Output the (X, Y) coordinate of the center of the cell containing the given text.  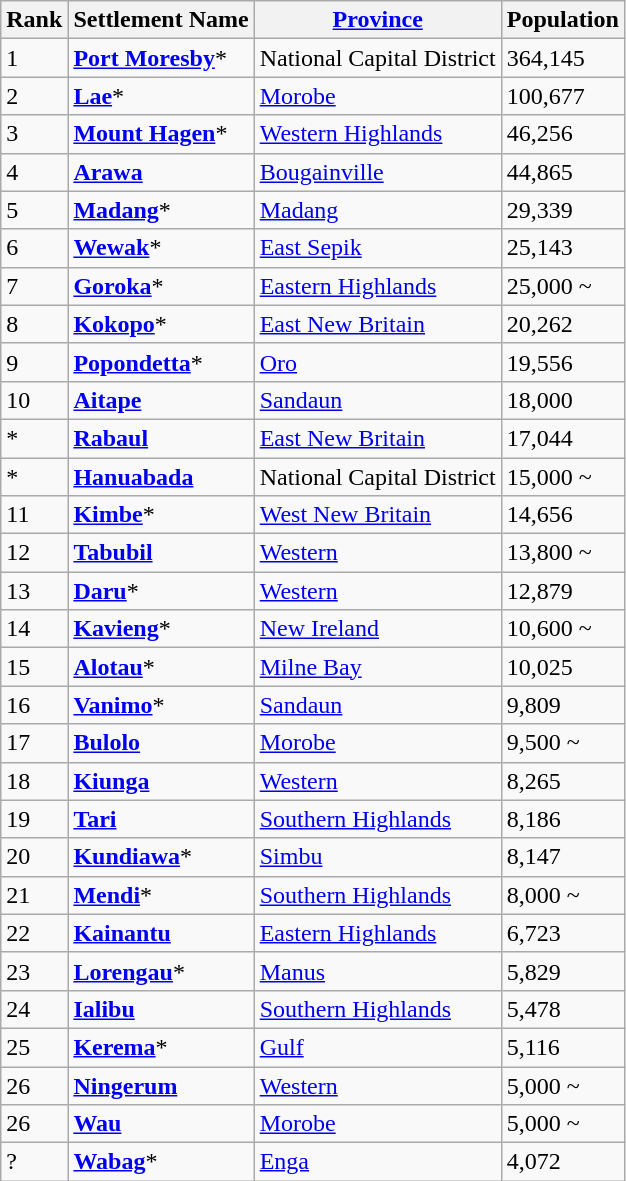
19,556 (562, 362)
Wewak* (161, 248)
Kundiawa* (161, 857)
Wau (161, 1124)
13,800 ~ (562, 553)
Rabaul (161, 438)
17,044 (562, 438)
Ningerum (161, 1085)
3 (34, 134)
14,656 (562, 515)
Population (562, 20)
20 (34, 857)
8,000 ~ (562, 895)
Wabag* (161, 1162)
4 (34, 172)
1 (34, 58)
18,000 (562, 400)
Alotau* (161, 667)
Gulf (378, 1047)
20,262 (562, 324)
9 (34, 362)
5,116 (562, 1047)
10 (34, 400)
10,025 (562, 667)
Kimbe* (161, 515)
21 (34, 895)
Hanuabada (161, 477)
8,147 (562, 857)
Simbu (378, 857)
East Sepik (378, 248)
Ialibu (161, 1009)
Milne Bay (378, 667)
14 (34, 629)
100,677 (562, 96)
? (34, 1162)
7 (34, 286)
364,145 (562, 58)
Bougainville (378, 172)
Kerema* (161, 1047)
Kainantu (161, 933)
Vanimo* (161, 705)
12 (34, 553)
11 (34, 515)
13 (34, 591)
West New Britain (378, 515)
Manus (378, 971)
Arawa (161, 172)
Rank (34, 20)
2 (34, 96)
25,000 ~ (562, 286)
Bulolo (161, 743)
8 (34, 324)
9,809 (562, 705)
Mount Hagen* (161, 134)
4,072 (562, 1162)
8,265 (562, 781)
44,865 (562, 172)
Tari (161, 819)
5,829 (562, 971)
16 (34, 705)
Port Moresby* (161, 58)
Madang (378, 210)
17 (34, 743)
Madang* (161, 210)
New Ireland (378, 629)
Kavieng* (161, 629)
Tabubil (161, 553)
25,143 (562, 248)
15,000 ~ (562, 477)
6 (34, 248)
6,723 (562, 933)
8,186 (562, 819)
25 (34, 1047)
19 (34, 819)
Goroka* (161, 286)
Oro (378, 362)
Province (378, 20)
Kiunga (161, 781)
24 (34, 1009)
10,600 ~ (562, 629)
Daru* (161, 591)
Western Highlands (378, 134)
29,339 (562, 210)
5,478 (562, 1009)
12,879 (562, 591)
9,500 ~ (562, 743)
Popondetta* (161, 362)
Enga (378, 1162)
Lorengau* (161, 971)
23 (34, 971)
15 (34, 667)
22 (34, 933)
5 (34, 210)
Lae* (161, 96)
18 (34, 781)
Settlement Name (161, 20)
Kokopo* (161, 324)
Aitape (161, 400)
46,256 (562, 134)
Mendi* (161, 895)
